Return the (X, Y) coordinate for the center point of the cell that contains the specified text.  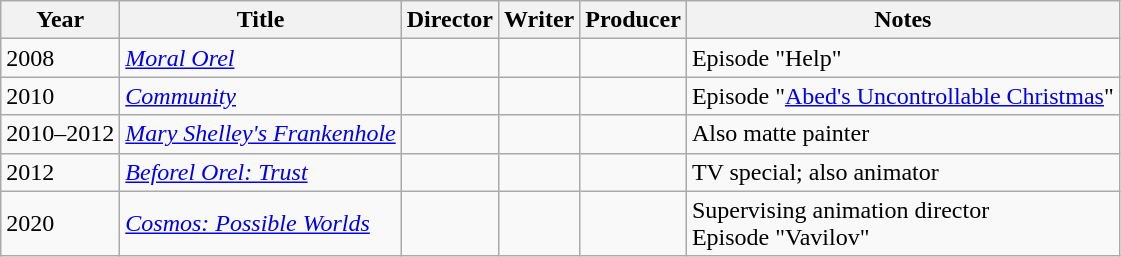
Episode "Help" (902, 58)
Episode "Abed's Uncontrollable Christmas" (902, 96)
2012 (60, 172)
Notes (902, 20)
2010–2012 (60, 134)
Beforel Orel: Trust (260, 172)
Mary Shelley's Frankenhole (260, 134)
2010 (60, 96)
Moral Orel (260, 58)
Producer (634, 20)
Supervising animation directorEpisode "Vavilov" (902, 224)
Also matte painter (902, 134)
Writer (538, 20)
2008 (60, 58)
TV special; also animator (902, 172)
Title (260, 20)
Community (260, 96)
2020 (60, 224)
Cosmos: Possible Worlds (260, 224)
Year (60, 20)
Director (450, 20)
